Capture the cell that displays the provided text and extract its [X, Y] central coordinate. 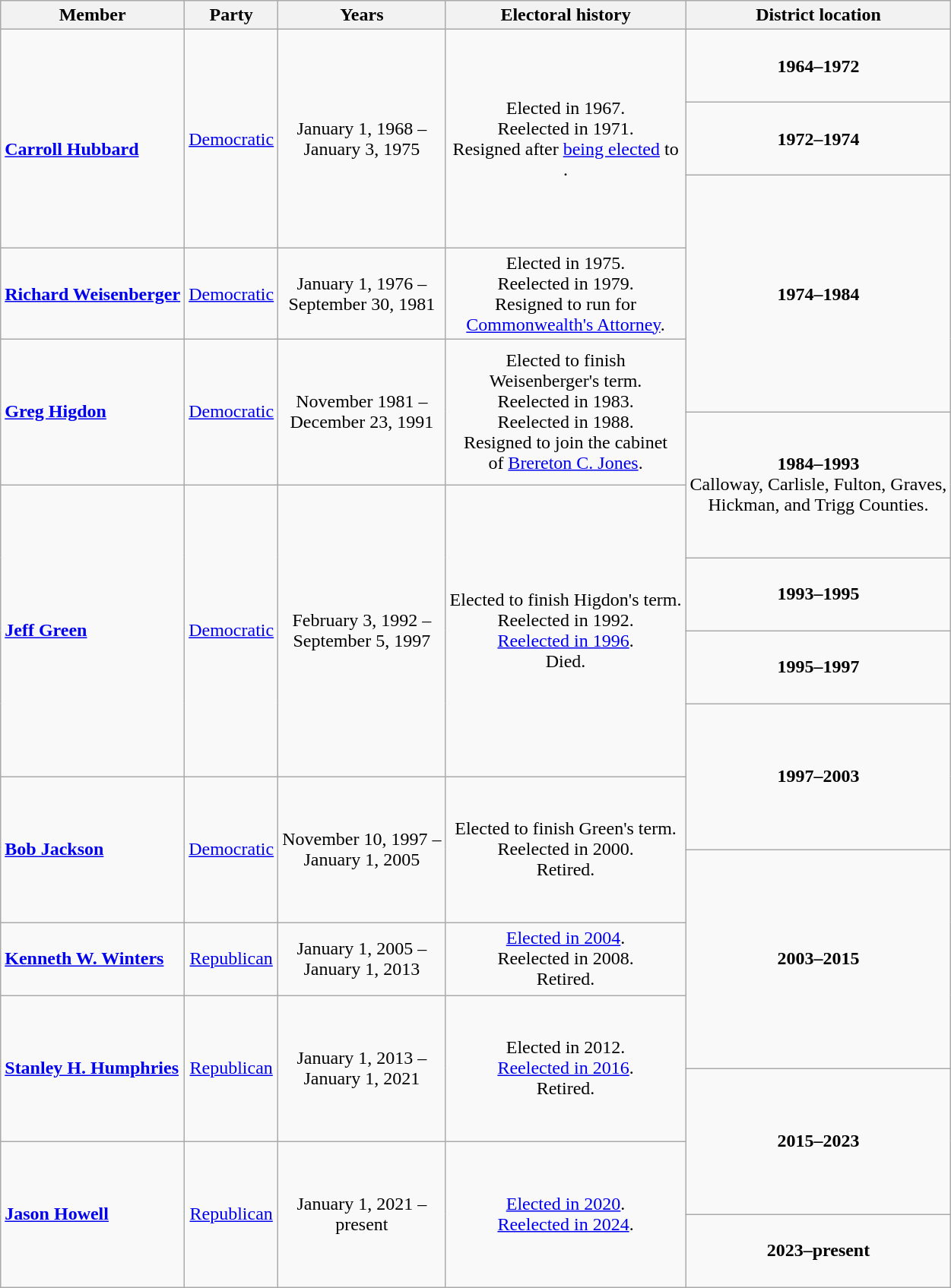
January 1, 1976 –September 30, 1981 [362, 293]
Greg Higdon [93, 412]
Stanley H. Humphries [93, 1068]
District location [818, 15]
Elected to finishWeisenberger's term.Reelected in 1983.Reelected in 1988.Resigned to join the cabinetof Brereton C. Jones. [566, 412]
1995–1997 [818, 667]
Electoral history [566, 15]
Elected in 1975.Reelected in 1979.Resigned to run forCommonwealth's Attorney. [566, 293]
1964–1972 [818, 66]
January 1, 2005 –January 1, 2013 [362, 959]
Years [362, 15]
Elected to finish Green's term.Reelected in 2000.Retired. [566, 850]
November 1981 –December 23, 1991 [362, 412]
Kenneth W. Winters [93, 959]
Elected in 2004.Reelected in 2008.Retired. [566, 959]
1993–1995 [818, 594]
November 10, 1997 –January 1, 2005 [362, 850]
Member [93, 15]
Jason Howell [93, 1214]
1997–2003 [818, 777]
Bob Jackson [93, 850]
January 1, 1968 –January 3, 1975 [362, 139]
Richard Weisenberger [93, 293]
Elected to finish Higdon's term.Reelected in 1992.Reelected in 1996.Died. [566, 631]
2003–2015 [818, 959]
1974–1984 [818, 293]
Party [231, 15]
Carroll Hubbard [93, 139]
Jeff Green [93, 631]
2015–2023 [818, 1141]
2023–present [818, 1251]
Elected in 2012.Reelected in 2016.Retired. [566, 1068]
January 1, 2013 –January 1, 2021 [362, 1068]
1972–1974 [818, 139]
Elected in 1967.Reelected in 1971.Resigned after being elected to. [566, 139]
Elected in 2020.Reelected in 2024. [566, 1214]
January 1, 2021 –present [362, 1214]
February 3, 1992 –September 5, 1997 [362, 631]
1984–1993Calloway, Carlisle, Fulton, Graves,Hickman, and Trigg Counties. [818, 485]
